Pinpoint the cell where the given text exists, returning its [X, Y] midpoint coordinate. 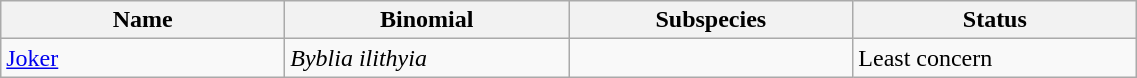
Least concern [995, 58]
Binomial [427, 20]
Subspecies [711, 20]
Joker [143, 58]
Byblia ilithyia [427, 58]
Status [995, 20]
Name [143, 20]
